Return the (x, y) coordinate for the center point of the cell that contains the specified text.  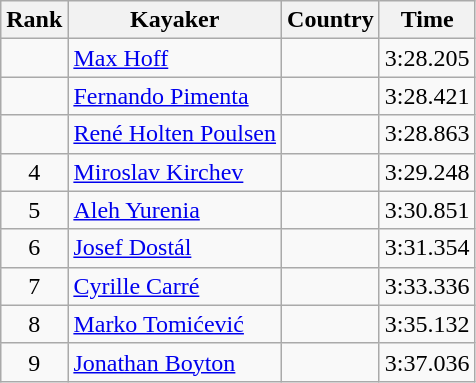
3:28.421 (427, 96)
Josef Dostál (175, 248)
3:29.248 (427, 172)
7 (34, 286)
Rank (34, 20)
Fernando Pimenta (175, 96)
Jonathan Boyton (175, 362)
6 (34, 248)
Marko Tomićević (175, 324)
3:30.851 (427, 210)
René Holten Poulsen (175, 134)
3:31.354 (427, 248)
3:35.132 (427, 324)
8 (34, 324)
Aleh Yurenia (175, 210)
3:37.036 (427, 362)
Cyrille Carré (175, 286)
3:28.205 (427, 58)
9 (34, 362)
Time (427, 20)
3:28.863 (427, 134)
3:33.336 (427, 286)
5 (34, 210)
Miroslav Kirchev (175, 172)
Max Hoff (175, 58)
Kayaker (175, 20)
Country (331, 20)
4 (34, 172)
